Capture the cell that displays the provided text and extract its (X, Y) central coordinate. 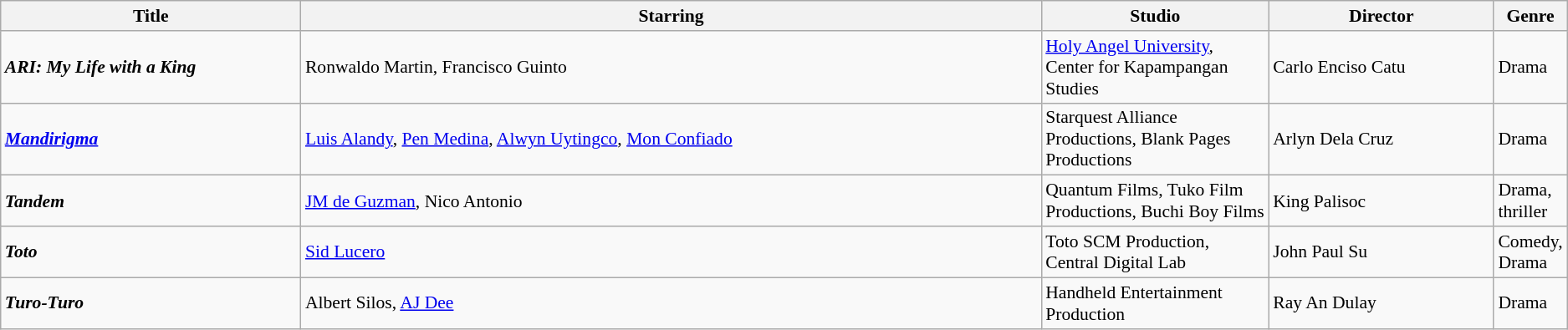
ARI: My Life with a King (151, 67)
Ronwaldo Martin, Francisco Guinto (671, 67)
Sid Lucero (671, 252)
Director (1382, 16)
King Palisoc (1382, 201)
Studio (1155, 16)
Drama, thriller (1530, 201)
Luis Alandy, Pen Medina, Alwyn Uytingco, Mon Confiado (671, 139)
Carlo Enciso Catu (1382, 67)
Albert Silos, AJ Dee (671, 302)
Comedy, Drama (1530, 252)
Turo-Turo (151, 302)
Genre (1530, 16)
Holy Angel University, Center for Kapampangan Studies (1155, 67)
Ray An Dulay (1382, 302)
Mandirigma (151, 139)
Arlyn Dela Cruz (1382, 139)
Title (151, 16)
Toto SCM Production, Central Digital Lab (1155, 252)
Quantum Films, Tuko Film Productions, Buchi Boy Films (1155, 201)
John Paul Su (1382, 252)
Starring (671, 16)
Starquest Alliance Productions, Blank Pages Productions (1155, 139)
JM de Guzman, Nico Antonio (671, 201)
Toto (151, 252)
Handheld Entertainment Production (1155, 302)
Tandem (151, 201)
